Pinpoint the cell where the given text exists, returning its (x, y) midpoint coordinate. 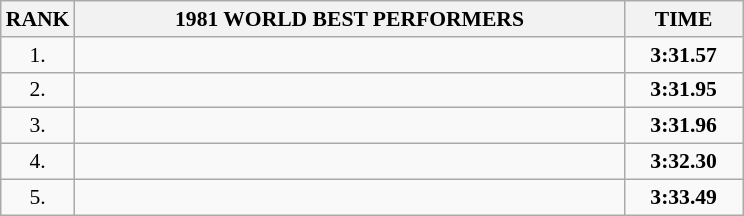
3. (38, 126)
3:31.57 (684, 55)
4. (38, 162)
2. (38, 90)
3:31.96 (684, 126)
3:31.95 (684, 90)
1981 WORLD BEST PERFORMERS (349, 19)
3:32.30 (684, 162)
5. (38, 197)
1. (38, 55)
RANK (38, 19)
TIME (684, 19)
3:33.49 (684, 197)
